Return the (X, Y) coordinate for the center point of the cell that contains the specified text.  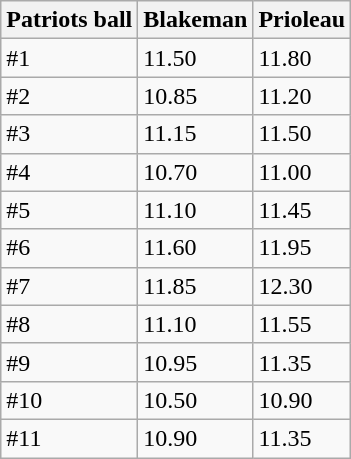
11.80 (302, 58)
#8 (70, 324)
#5 (70, 210)
#10 (70, 400)
#11 (70, 438)
11.85 (196, 286)
Prioleau (302, 20)
#3 (70, 134)
12.30 (302, 286)
11.95 (302, 248)
#2 (70, 96)
#7 (70, 286)
11.15 (196, 134)
Patriots ball (70, 20)
10.50 (196, 400)
#1 (70, 58)
11.60 (196, 248)
10.70 (196, 172)
#6 (70, 248)
11.45 (302, 210)
Blakeman (196, 20)
11.00 (302, 172)
11.55 (302, 324)
10.95 (196, 362)
#4 (70, 172)
10.85 (196, 96)
11.20 (302, 96)
#9 (70, 362)
